Detect which cell encompasses the target text, then output its [x, y] center coordinate. 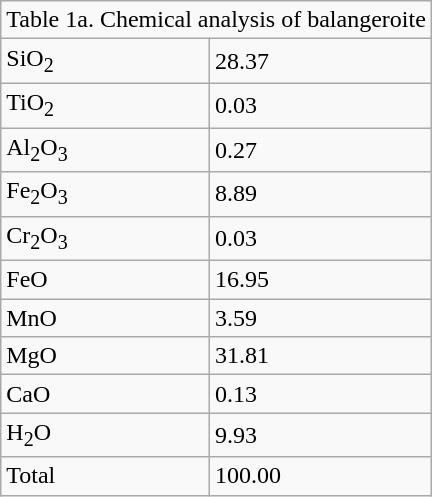
Cr2O3 [106, 238]
16.95 [320, 280]
0.13 [320, 394]
MnO [106, 318]
9.93 [320, 435]
TiO2 [106, 105]
0.27 [320, 150]
28.37 [320, 61]
Table 1a. Chemical analysis of balangeroite [216, 20]
Total [106, 476]
3.59 [320, 318]
Al2O3 [106, 150]
H2O [106, 435]
SiO2 [106, 61]
MgO [106, 356]
8.89 [320, 194]
FeO [106, 280]
31.81 [320, 356]
100.00 [320, 476]
CaO [106, 394]
Fe2O3 [106, 194]
